From the cell containing the given text, extract its center point as [x, y] coordinate. 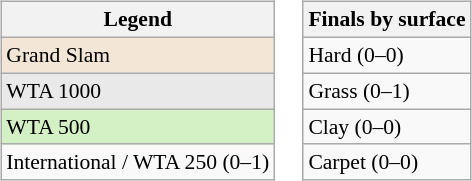
Finals by surface [386, 20]
Clay (0–0) [386, 127]
International / WTA 250 (0–1) [138, 162]
WTA 500 [138, 127]
Hard (0–0) [386, 55]
Legend [138, 20]
Carpet (0–0) [386, 162]
WTA 1000 [138, 91]
Grand Slam [138, 55]
Grass (0–1) [386, 91]
